Return (X, Y) of the center of cell containing provided text 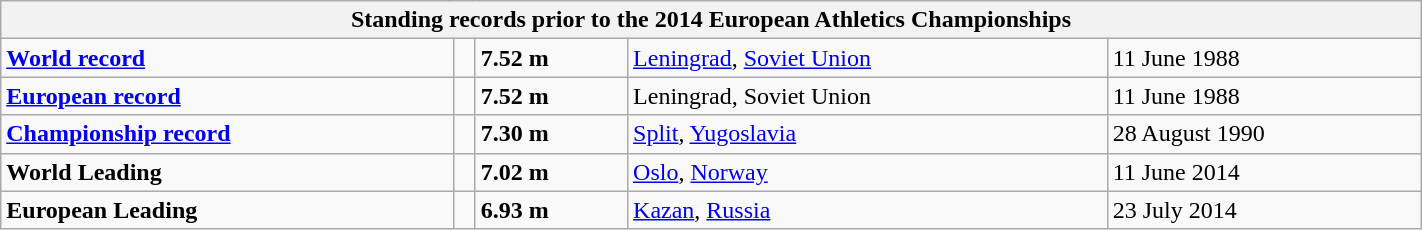
28 August 1990 (1264, 134)
World record (228, 58)
European record (228, 96)
Kazan, Russia (868, 210)
23 July 2014 (1264, 210)
European Leading (228, 210)
7.02 m (551, 172)
11 June 2014 (1264, 172)
World Leading (228, 172)
Oslo, Norway (868, 172)
Split, Yugoslavia (868, 134)
Championship record (228, 134)
7.30 m (551, 134)
Standing records prior to the 2014 European Athletics Championships (711, 20)
6.93 m (551, 210)
